Capture the cell that displays the provided text and extract its [x, y] central coordinate. 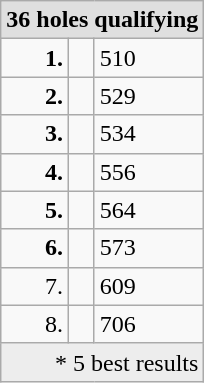
510 [149, 58]
2. [35, 96]
4. [35, 172]
* 5 best results [102, 362]
5. [35, 210]
534 [149, 134]
8. [35, 324]
6. [35, 248]
36 holes qualifying [102, 20]
573 [149, 248]
7. [35, 286]
1. [35, 58]
556 [149, 172]
609 [149, 286]
564 [149, 210]
3. [35, 134]
529 [149, 96]
706 [149, 324]
